Determine the (X, Y) coordinate at the center of the cell enclosing the given text.  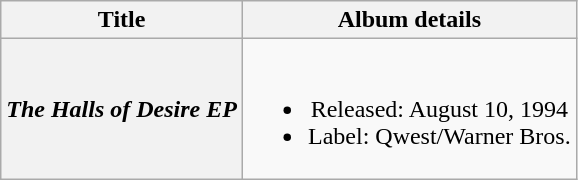
Title (122, 20)
Album details (409, 20)
The Halls of Desire EP (122, 109)
Released: August 10, 1994Label: Qwest/Warner Bros. (409, 109)
